Determine the [X, Y] coordinate at the center of the cell enclosing the given text.  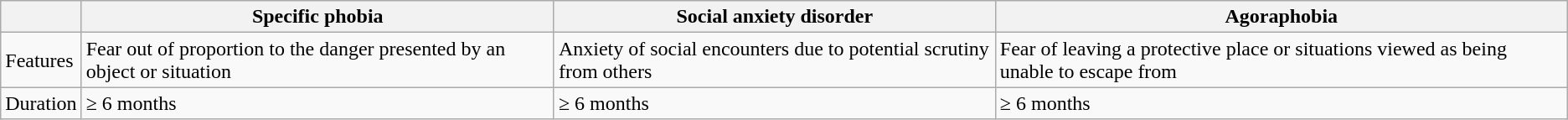
Specific phobia [317, 17]
Agoraphobia [1282, 17]
Fear out of proportion to the danger presented by an object or situation [317, 60]
Anxiety of social encounters due to potential scrutiny from others [774, 60]
Features [41, 60]
Duration [41, 103]
Social anxiety disorder [774, 17]
Fear of leaving a protective place or situations viewed as being unable to escape from [1282, 60]
